Scan for the cell matching the given text and deliver its [X, Y] coordinate at center. 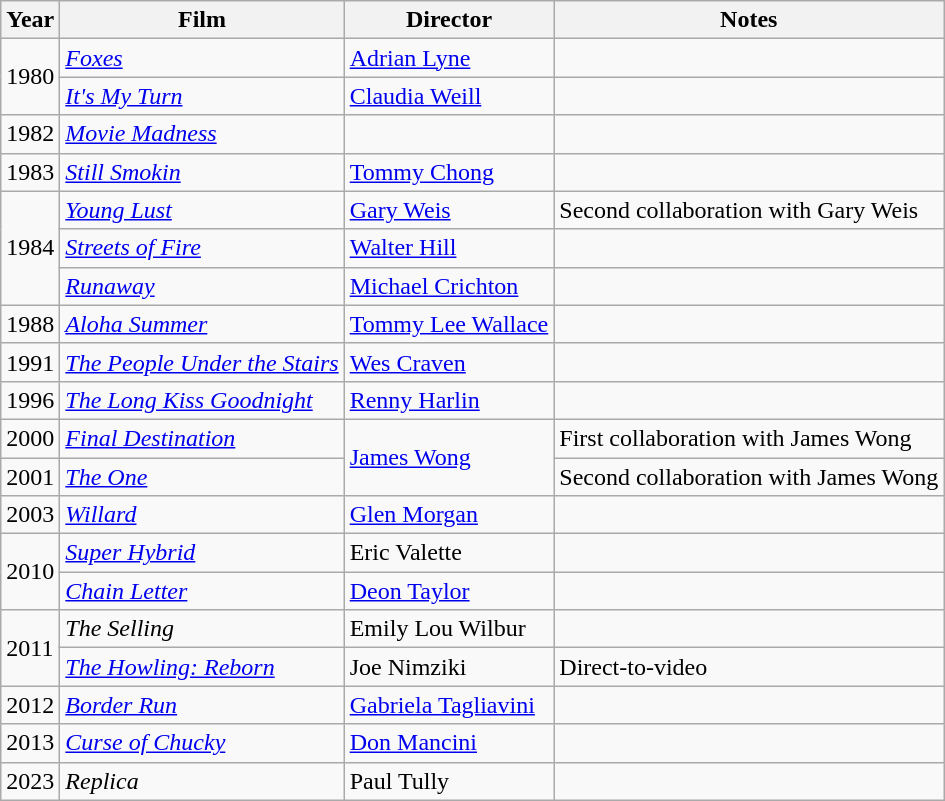
Michael Crichton [449, 286]
Wes Craven [449, 362]
Gabriela Tagliavini [449, 705]
The People Under the Stairs [202, 362]
Adrian Lyne [449, 58]
Willard [202, 515]
Deon Taylor [449, 591]
Replica [202, 781]
Final Destination [202, 438]
Emily Lou Wilbur [449, 629]
Aloha Summer [202, 324]
Curse of Chucky [202, 743]
Streets of Fire [202, 248]
1982 [30, 134]
2011 [30, 648]
Movie Madness [202, 134]
2012 [30, 705]
1988 [30, 324]
Second collaboration with James Wong [749, 477]
Young Lust [202, 210]
It's My Turn [202, 96]
Walter Hill [449, 248]
The Selling [202, 629]
1984 [30, 248]
Glen Morgan [449, 515]
Foxes [202, 58]
2023 [30, 781]
Renny Harlin [449, 400]
Notes [749, 20]
Year [30, 20]
Runaway [202, 286]
Second collaboration with Gary Weis [749, 210]
Still Smokin [202, 172]
The Long Kiss Goodnight [202, 400]
Director [449, 20]
Paul Tully [449, 781]
1996 [30, 400]
1991 [30, 362]
Direct-to-video [749, 667]
2003 [30, 515]
Gary Weis [449, 210]
Joe Nimziki [449, 667]
Claudia Weill [449, 96]
2010 [30, 572]
Don Mancini [449, 743]
Eric Valette [449, 553]
The Howling: Reborn [202, 667]
Chain Letter [202, 591]
First collaboration with James Wong [749, 438]
2001 [30, 477]
Film [202, 20]
Tommy Lee Wallace [449, 324]
1983 [30, 172]
Super Hybrid [202, 553]
2000 [30, 438]
2013 [30, 743]
The One [202, 477]
Tommy Chong [449, 172]
1980 [30, 77]
James Wong [449, 457]
Border Run [202, 705]
